Pinpoint the cell where the given text exists, returning its (x, y) midpoint coordinate. 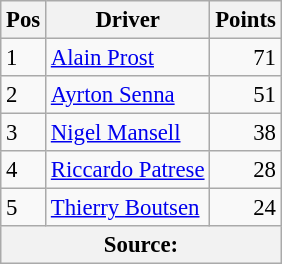
4 (24, 170)
24 (246, 208)
Alain Prost (128, 58)
Driver (128, 20)
Nigel Mansell (128, 133)
28 (246, 170)
Ayrton Senna (128, 95)
Thierry Boutsen (128, 208)
71 (246, 58)
1 (24, 58)
Riccardo Patrese (128, 170)
Points (246, 20)
2 (24, 95)
Pos (24, 20)
5 (24, 208)
51 (246, 95)
38 (246, 133)
3 (24, 133)
Source: (141, 245)
